Scan for the cell matching the given text and deliver its (x, y) coordinate at center. 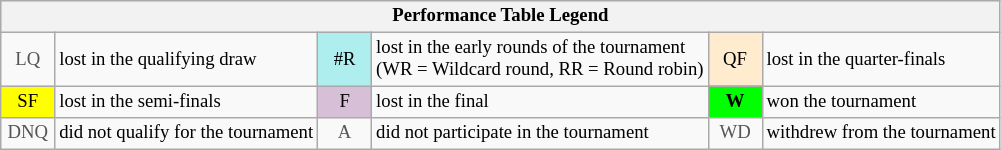
A (345, 134)
Performance Table Legend (500, 16)
QF (735, 60)
lost in the quarter-finals (881, 60)
did not participate in the tournament (540, 134)
F (345, 102)
WD (735, 134)
won the tournament (881, 102)
lost in the semi-finals (186, 102)
LQ (28, 60)
W (735, 102)
#R (345, 60)
lost in the early rounds of the tournament(WR = Wildcard round, RR = Round robin) (540, 60)
DNQ (28, 134)
withdrew from the tournament (881, 134)
SF (28, 102)
lost in the final (540, 102)
lost in the qualifying draw (186, 60)
did not qualify for the tournament (186, 134)
